Locate the cell with the specified text and output its (x, y) center coordinate. 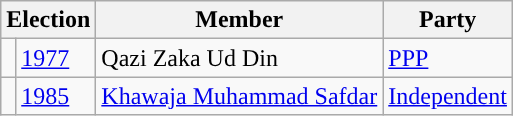
Party (448, 20)
PPP (448, 58)
Khawaja Muhammad Safdar (240, 96)
1985 (56, 96)
Qazi Zaka Ud Din (240, 58)
Election (48, 20)
Independent (448, 96)
1977 (56, 58)
Member (240, 20)
